Find where the given text appears and provide that cell's center as (x, y) coordinate. 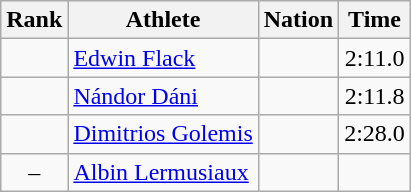
Edwin Flack (163, 58)
Albin Lermusiaux (163, 172)
2:28.0 (375, 134)
Athlete (163, 20)
2:11.8 (375, 96)
– (34, 172)
Time (375, 20)
2:11.0 (375, 58)
Dimitrios Golemis (163, 134)
Rank (34, 20)
Nándor Dáni (163, 96)
Nation (298, 20)
